Detect which cell encompasses the target text, then output its (X, Y) center coordinate. 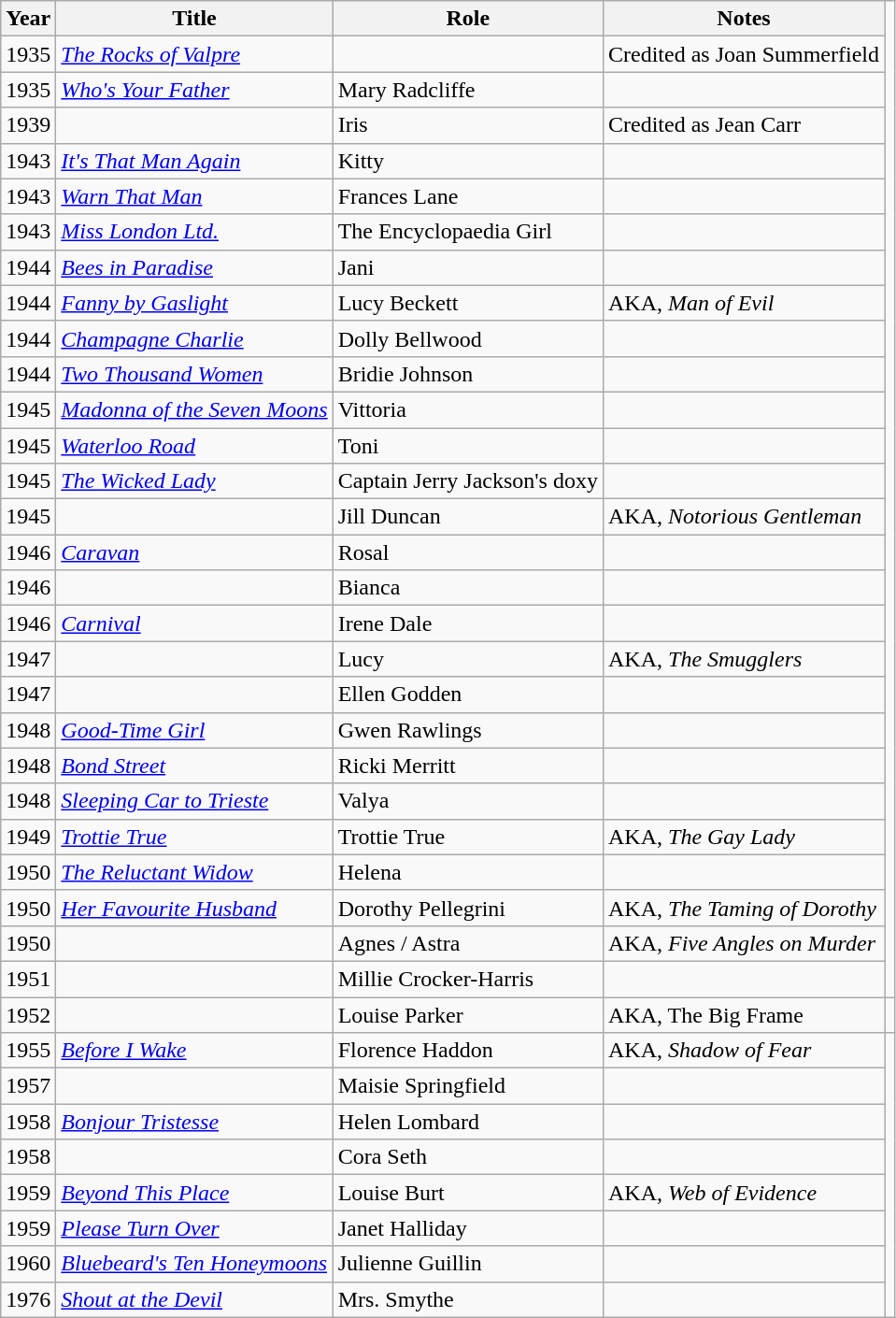
AKA, Web of Evidence (744, 1193)
Maisie Springfield (467, 1086)
Helena (467, 872)
AKA, The Gay Lady (744, 837)
Credited as Joan Summerfield (744, 54)
AKA, Five Angles on Murder (744, 943)
Lucy (467, 659)
Jill Duncan (467, 517)
AKA, The Taming of Dorothy (744, 908)
Before I Wake (194, 1051)
Madonna of the Seven Moons (194, 409)
Two Thousand Women (194, 374)
AKA, Notorious Gentleman (744, 517)
Dorothy Pellegrini (467, 908)
Credited as Jean Carr (744, 125)
The Encyclopaedia Girl (467, 232)
1955 (28, 1051)
Beyond This Place (194, 1193)
Sleeping Car to Trieste (194, 801)
Frances Lane (467, 196)
Year (28, 19)
Bees in Paradise (194, 267)
It's That Man Again (194, 161)
Captain Jerry Jackson's doxy (467, 481)
Lucy Beckett (467, 303)
1951 (28, 979)
Her Favourite Husband (194, 908)
Caravan (194, 552)
1939 (28, 125)
Bianca (467, 588)
Vittoria (467, 409)
Ricki Merritt (467, 766)
Julienne Guillin (467, 1264)
The Wicked Lady (194, 481)
Kitty (467, 161)
Florence Haddon (467, 1051)
Millie Crocker-Harris (467, 979)
Bonjour Tristesse (194, 1122)
Rosal (467, 552)
Iris (467, 125)
Good-Time Girl (194, 730)
Irene Dale (467, 623)
The Rocks of Valpre (194, 54)
Louise Burt (467, 1193)
Bond Street (194, 766)
Louise Parker (467, 1014)
Shout at the Devil (194, 1299)
Please Turn Over (194, 1228)
Agnes / Astra (467, 943)
AKA, Shadow of Fear (744, 1051)
1949 (28, 837)
Mrs. Smythe (467, 1299)
Bridie Johnson (467, 374)
Cora Seth (467, 1157)
AKA, The Smugglers (744, 659)
1957 (28, 1086)
Warn That Man (194, 196)
Waterloo Road (194, 446)
Champagne Charlie (194, 338)
Title (194, 19)
Miss London Ltd. (194, 232)
Valya (467, 801)
Notes (744, 19)
AKA, The Big Frame (744, 1014)
1952 (28, 1014)
Janet Halliday (467, 1228)
1976 (28, 1299)
Bluebeard's Ten Honeymoons (194, 1264)
Role (467, 19)
Fanny by Gaslight (194, 303)
Who's Your Father (194, 90)
Helen Lombard (467, 1122)
The Reluctant Widow (194, 872)
Ellen Godden (467, 695)
Toni (467, 446)
Dolly Bellwood (467, 338)
Jani (467, 267)
Mary Radcliffe (467, 90)
AKA, Man of Evil (744, 303)
1960 (28, 1264)
Gwen Rawlings (467, 730)
Carnival (194, 623)
